Provide the [X, Y] coordinate of the cell's center where the given text is located.  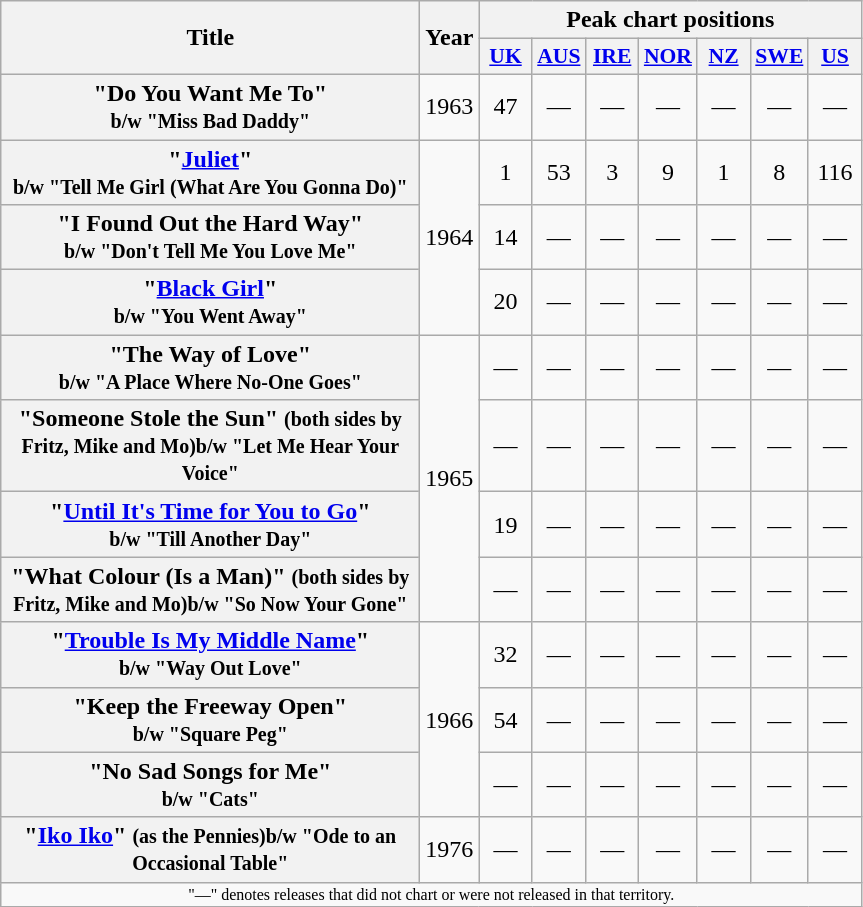
"Do You Want Me To"b/w "Miss Bad Daddy" [210, 106]
SWE [779, 57]
"No Sad Songs for Me"b/w "Cats" [210, 784]
IRE [612, 57]
Year [450, 38]
US [834, 57]
19 [506, 524]
8 [779, 172]
32 [506, 654]
AUS [558, 57]
54 [506, 720]
3 [612, 172]
"Trouble Is My Middle Name"b/w "Way Out Love" [210, 654]
"The Way of Love"b/w "A Place Where No-One Goes" [210, 368]
116 [834, 172]
Peak chart positions [670, 20]
"What Colour (Is a Man)" (both sides by Fritz, Mike and Mo)b/w "So Now Your Gone" [210, 590]
1976 [450, 850]
NOR [668, 57]
"Black Girl"b/w "You Went Away" [210, 302]
"Keep the Freeway Open"b/w "Square Peg" [210, 720]
9 [668, 172]
NZ [724, 57]
1964 [450, 238]
47 [506, 106]
"Iko Iko" (as the Pennies)b/w "Ode to an Occasional Table" [210, 850]
53 [558, 172]
1966 [450, 720]
1965 [450, 478]
"—" denotes releases that did not chart or were not released in that territory. [432, 894]
"Someone Stole the Sun" (both sides by Fritz, Mike and Mo)b/w "Let Me Hear Your Voice" [210, 446]
Title [210, 38]
UK [506, 57]
14 [506, 238]
"Until It's Time for You to Go"b/w "Till Another Day" [210, 524]
"Juliet" b/w "Tell Me Girl (What Are You Gonna Do)" [210, 172]
20 [506, 302]
"I Found Out the Hard Way"b/w "Don't Tell Me You Love Me" [210, 238]
1963 [450, 106]
